Extract the [x, y] coordinate from the center of the cell holding the provided text.  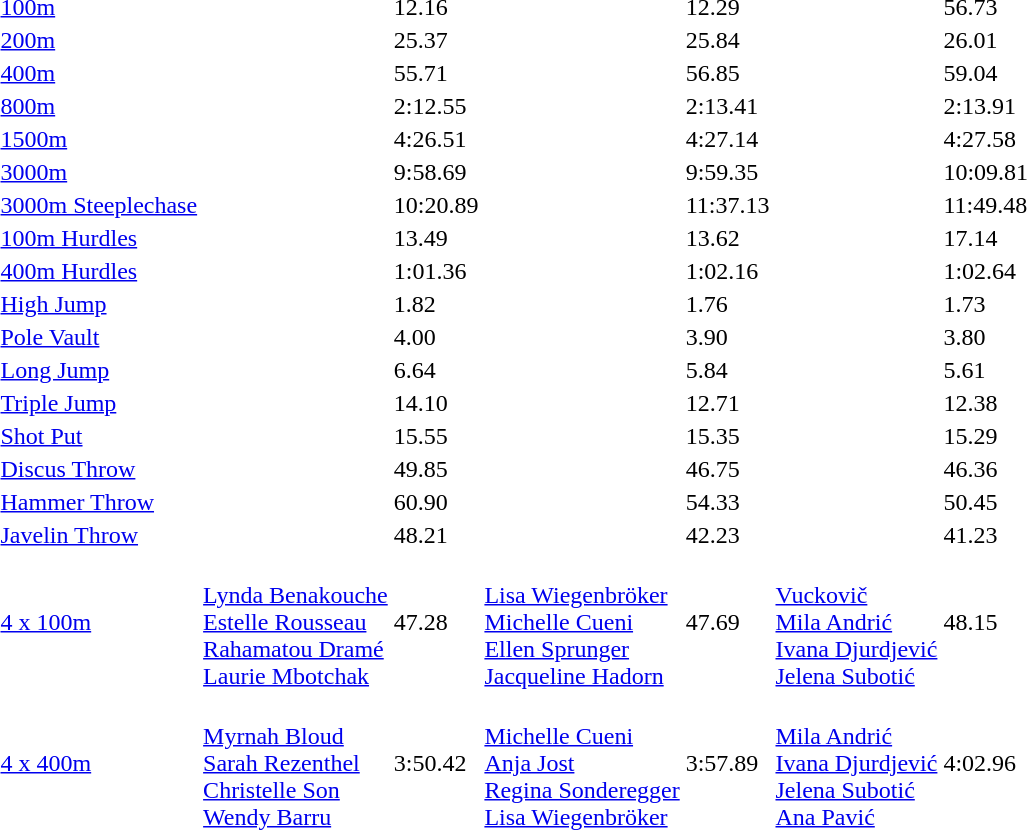
46.75 [728, 469]
14.10 [436, 403]
47.69 [728, 622]
2:12.55 [436, 106]
VuckovičMila AndrićIvana DjurdjevićJelena Subotić [856, 622]
4:26.51 [436, 139]
1.76 [728, 304]
60.90 [436, 502]
4:27.14 [728, 139]
9:59.35 [728, 172]
55.71 [436, 73]
3.90 [728, 337]
4.00 [436, 337]
15.55 [436, 436]
9:58.69 [436, 172]
49.85 [436, 469]
12.71 [728, 403]
10:20.89 [436, 205]
1.82 [436, 304]
13.49 [436, 238]
11:37.13 [728, 205]
Lisa WiegenbrökerMichelle CueniEllen SprungerJacqueline Hadorn [582, 622]
6.64 [436, 370]
47.28 [436, 622]
2:13.41 [728, 106]
56.85 [728, 73]
13.62 [728, 238]
48.21 [436, 535]
1:02.16 [728, 271]
5.84 [728, 370]
1:01.36 [436, 271]
Lynda BenakoucheEstelle RousseauRahamatou DraméLaurie Mbotchak [296, 622]
25.84 [728, 40]
25.37 [436, 40]
42.23 [728, 535]
54.33 [728, 502]
15.35 [728, 436]
